Search for the cell housing the specified text and yield its [X, Y] center coordinate. 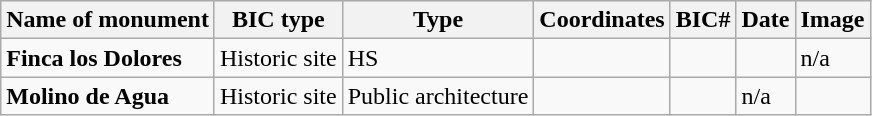
Public architecture [438, 96]
Coordinates [602, 20]
BIC type [278, 20]
HS [438, 58]
Image [832, 20]
Name of monument [108, 20]
Date [766, 20]
Molino de Agua [108, 96]
Finca los Dolores [108, 58]
Type [438, 20]
BIC# [703, 20]
